Identify which cell holds the provided text, then report its (X, Y) central coordinate. 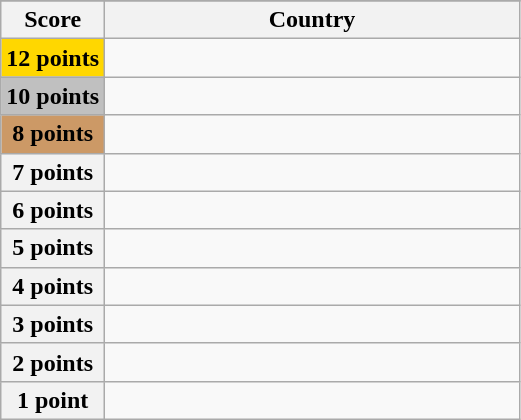
Country (312, 20)
4 points (53, 286)
3 points (53, 324)
Score (53, 20)
1 point (53, 400)
7 points (53, 172)
12 points (53, 58)
6 points (53, 210)
8 points (53, 134)
2 points (53, 362)
10 points (53, 96)
5 points (53, 248)
